Return [X, Y] of the center of cell containing provided text 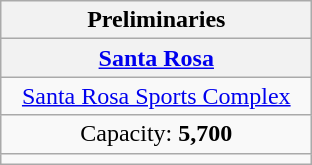
Santa Rosa Sports Complex [156, 96]
Santa Rosa [156, 58]
Preliminaries [156, 20]
Capacity: 5,700 [156, 134]
